Search for the cell housing the specified text and yield its (x, y) center coordinate. 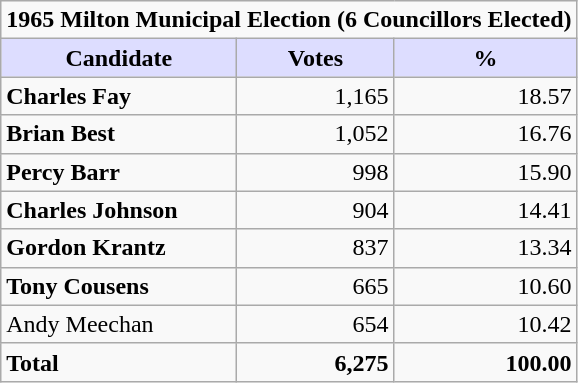
Brian Best (119, 134)
6,275 (316, 362)
1,052 (316, 134)
14.41 (486, 210)
Total (119, 362)
% (486, 58)
1965 Milton Municipal Election (6 Councillors Elected) (289, 20)
837 (316, 248)
10.60 (486, 286)
Votes (316, 58)
998 (316, 172)
16.76 (486, 134)
Charles Fay (119, 96)
Candidate (119, 58)
654 (316, 324)
Andy Meechan (119, 324)
Tony Cousens (119, 286)
15.90 (486, 172)
Gordon Krantz (119, 248)
1,165 (316, 96)
100.00 (486, 362)
Charles Johnson (119, 210)
13.34 (486, 248)
10.42 (486, 324)
Percy Barr (119, 172)
665 (316, 286)
904 (316, 210)
18.57 (486, 96)
